Identify which cell holds the provided text, then report its [X, Y] central coordinate. 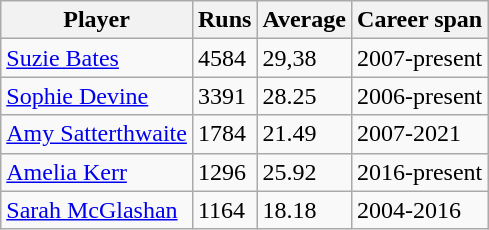
Average [304, 20]
Suzie Bates [97, 58]
18.18 [304, 210]
2004-2016 [419, 210]
1164 [224, 210]
1784 [224, 134]
2006-present [419, 96]
21.49 [304, 134]
Sophie Devine [97, 96]
3391 [224, 96]
Runs [224, 20]
Sarah McGlashan [97, 210]
4584 [224, 58]
29,38 [304, 58]
Amelia Kerr [97, 172]
1296 [224, 172]
25.92 [304, 172]
2007-2021 [419, 134]
Career span [419, 20]
2007-present [419, 58]
2016-present [419, 172]
Amy Satterthwaite [97, 134]
Player [97, 20]
28.25 [304, 96]
